Identify which cell holds the provided text, then report its [x, y] central coordinate. 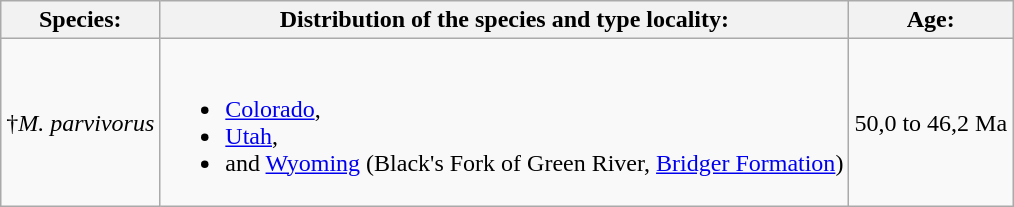
Colorado,Utah,and Wyoming (Black's Fork of Green River, Bridger Formation) [504, 122]
50,0 to 46,2 Ma [931, 122]
†M. parvivorus [80, 122]
Distribution of the species and type locality: [504, 20]
Age: [931, 20]
Species: [80, 20]
